For the text-containing cell, return its midpoint in [x, y] coordinate format. 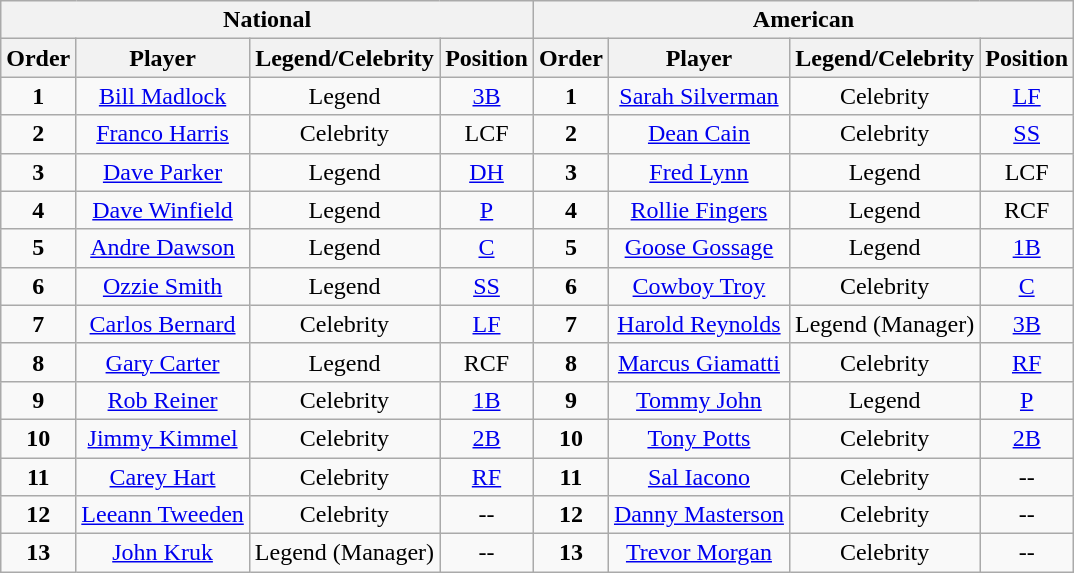
Carey Hart [163, 477]
Dean Cain [698, 134]
Harold Reynolds [698, 324]
Trevor Morgan [698, 553]
Marcus Giamatti [698, 362]
Bill Madlock [163, 96]
Jimmy Kimmel [163, 438]
DH [487, 172]
Sarah Silverman [698, 96]
John Kruk [163, 553]
Rob Reiner [163, 400]
Gary Carter [163, 362]
Franco Harris [163, 134]
Carlos Bernard [163, 324]
Tommy John [698, 400]
Ozzie Smith [163, 286]
National [268, 20]
Rollie Fingers [698, 210]
Danny Masterson [698, 515]
Cowboy Troy [698, 286]
Fred Lynn [698, 172]
Andre Dawson [163, 248]
Leeann Tweeden [163, 515]
American [803, 20]
Dave Parker [163, 172]
Dave Winfield [163, 210]
Goose Gossage [698, 248]
Tony Potts [698, 438]
Sal Iacono [698, 477]
